Search for the cell housing the specified text and yield its (x, y) center coordinate. 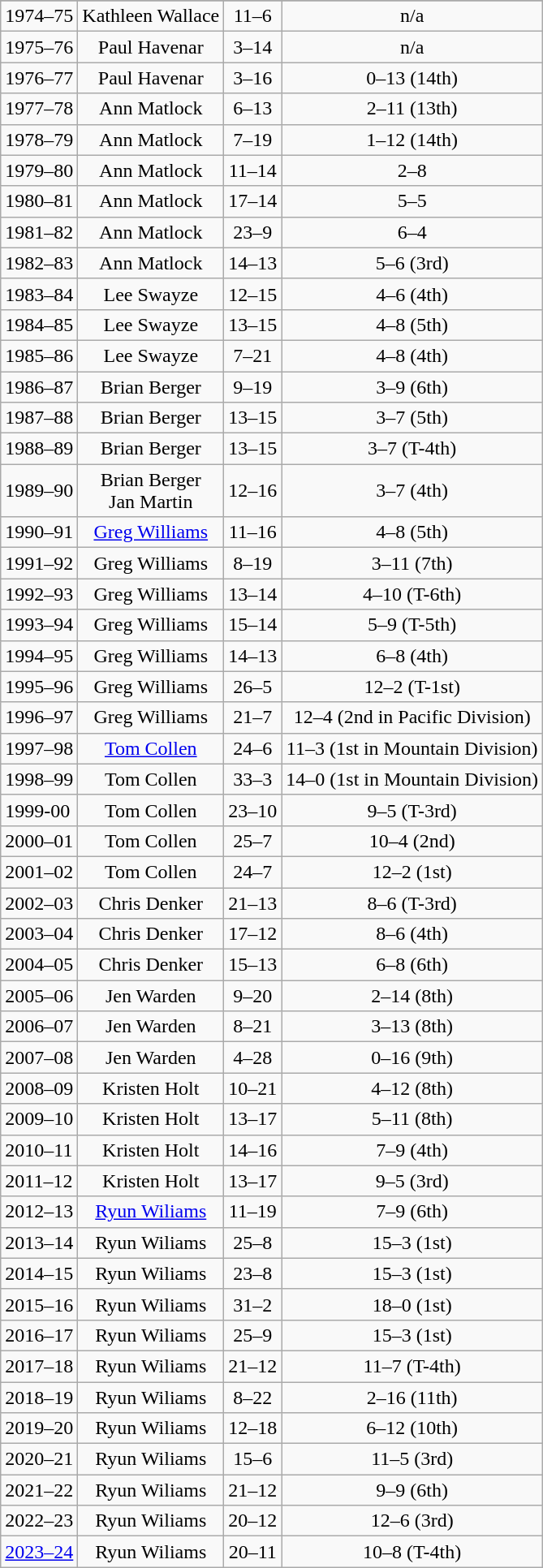
2011–12 (39, 1181)
7–21 (253, 355)
11–3 (1st in Mountain Division) (412, 748)
1976–77 (39, 78)
4–10 (T-6th) (412, 594)
2001–02 (39, 872)
1977–78 (39, 109)
23–8 (253, 1273)
12–16 (253, 490)
20–12 (253, 1521)
3–13 (8th) (412, 1027)
4–12 (8th) (412, 1088)
15–13 (253, 965)
3–11 (7th) (412, 563)
1983–84 (39, 294)
25–9 (253, 1335)
1982–83 (39, 263)
3–7 (4th) (412, 490)
2019–20 (39, 1428)
24–7 (253, 872)
1990–91 (39, 532)
12–2 (T-1st) (412, 687)
17–12 (253, 934)
2004–05 (39, 965)
2020–21 (39, 1459)
15–6 (253, 1459)
1–12 (14th) (412, 140)
25–8 (253, 1243)
2005–06 (39, 996)
2003–04 (39, 934)
8–22 (253, 1397)
2–14 (8th) (412, 996)
12–6 (3rd) (412, 1521)
1974–75 (39, 16)
5–6 (3rd) (412, 263)
9–19 (253, 387)
13–14 (253, 594)
2016–17 (39, 1335)
2–8 (412, 170)
15–14 (253, 625)
12–18 (253, 1428)
4–6 (4th) (412, 294)
1988–89 (39, 449)
23–9 (253, 232)
12–2 (1st) (412, 872)
1995–96 (39, 687)
25–7 (253, 841)
1989–90 (39, 490)
18–0 (1st) (412, 1304)
10–4 (2nd) (412, 841)
10–8 (T-4th) (412, 1552)
1994–95 (39, 656)
9–5 (3rd) (412, 1181)
1998–99 (39, 779)
1996–97 (39, 717)
1979–80 (39, 170)
2002–03 (39, 903)
21–13 (253, 903)
8–6 (T-3rd) (412, 903)
8–19 (253, 563)
11–5 (3rd) (412, 1459)
1980–81 (39, 201)
8–6 (4th) (412, 934)
6–12 (10th) (412, 1428)
6–8 (6th) (412, 965)
0–13 (14th) (412, 78)
3–7 (T-4th) (412, 449)
2010–11 (39, 1150)
2018–19 (39, 1397)
12–15 (253, 294)
8–21 (253, 1027)
6–4 (412, 232)
1999-00 (39, 810)
2022–23 (39, 1521)
1978–79 (39, 140)
7–9 (6th) (412, 1212)
11–19 (253, 1212)
2021–22 (39, 1490)
14–0 (1st in Mountain Division) (412, 779)
3–9 (6th) (412, 387)
2–11 (13th) (412, 109)
11–14 (253, 170)
2006–07 (39, 1027)
2023–24 (39, 1552)
6–8 (4th) (412, 656)
1986–87 (39, 387)
1991–92 (39, 563)
2013–14 (39, 1243)
14–16 (253, 1150)
3–16 (253, 78)
2012–13 (39, 1212)
24–6 (253, 748)
7–9 (4th) (412, 1150)
12–4 (2nd in Pacific Division) (412, 717)
2015–16 (39, 1304)
2000–01 (39, 841)
9–5 (T-3rd) (412, 810)
17–14 (253, 201)
3–14 (253, 47)
2014–15 (39, 1273)
Kathleen Wallace (151, 16)
1987–88 (39, 418)
1993–94 (39, 625)
33–3 (253, 779)
2007–08 (39, 1058)
5–5 (412, 201)
5–11 (8th) (412, 1119)
9–9 (6th) (412, 1490)
5–9 (T-5th) (412, 625)
2008–09 (39, 1088)
1997–98 (39, 748)
1985–86 (39, 355)
11–6 (253, 16)
21–7 (253, 717)
2–16 (11th) (412, 1397)
20–11 (253, 1552)
1984–85 (39, 325)
11–16 (253, 532)
2009–10 (39, 1119)
7–19 (253, 140)
1981–82 (39, 232)
0–16 (9th) (412, 1058)
26–5 (253, 687)
1992–93 (39, 594)
3–7 (5th) (412, 418)
4–28 (253, 1058)
9–20 (253, 996)
6–13 (253, 109)
4–8 (4th) (412, 355)
10–21 (253, 1088)
1975–76 (39, 47)
11–7 (T-4th) (412, 1366)
Brian BergerJan Martin (151, 490)
23–10 (253, 810)
31–2 (253, 1304)
2017–18 (39, 1366)
